Find where the given text appears and provide that cell's center as [X, Y] coordinate. 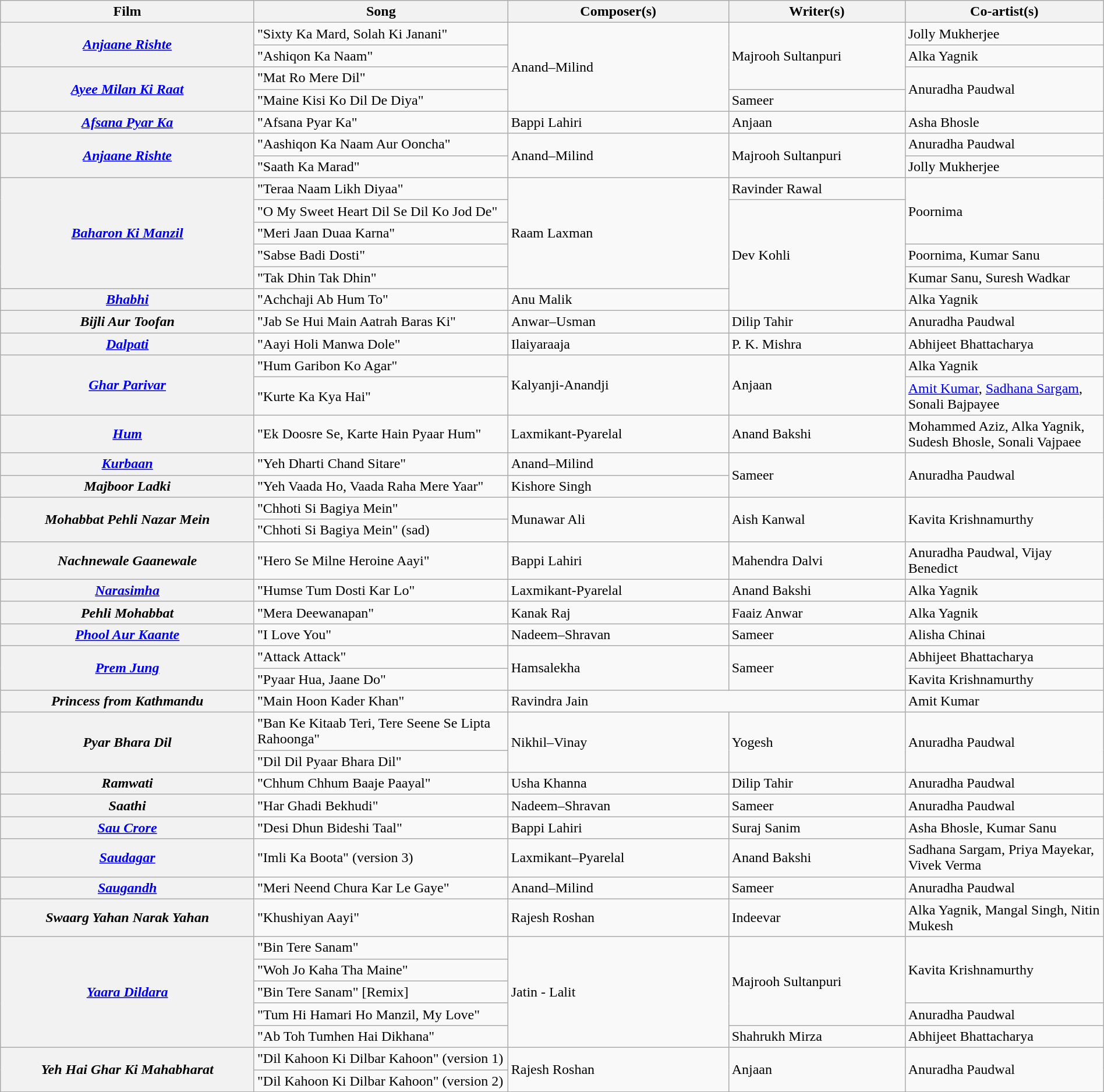
"Yeh Dharti Chand Sitare" [381, 464]
Ravinder Rawal [816, 189]
"Hum Garibon Ko Agar" [381, 366]
"Kurte Ka Kya Hai" [381, 396]
"Mera Deewanapan" [381, 612]
Yaara Dildara [128, 992]
Asha Bhosle, Kumar Sanu [1004, 828]
Aish Kanwal [816, 519]
Film [128, 12]
Narasimha [128, 590]
Poornima [1004, 211]
"Dil Kahoon Ki Dilbar Kahoon" (version 2) [381, 1081]
"Dil Kahoon Ki Dilbar Kahoon" (version 1) [381, 1058]
"Tum Hi Hamari Ho Manzil, My Love" [381, 1014]
Suraj Sanim [816, 828]
Majboor Ladki [128, 486]
Kurbaan [128, 464]
Hum [128, 434]
Sadhana Sargam, Priya Mayekar, Vivek Verma [1004, 858]
"Ban Ke Kitaab Teri, Tere Seene Se Lipta Rahoonga" [381, 731]
"Dil Dil Pyaar Bhara Dil" [381, 761]
"Har Ghadi Bekhudi" [381, 806]
"Ashiqon Ka Naam" [381, 56]
Hamsalekha [618, 668]
Composer(s) [618, 12]
Ilaiyaraaja [618, 344]
"Humse Tum Dosti Kar Lo" [381, 590]
Amit Kumar [1004, 701]
"Desi Dhun Bideshi Taal" [381, 828]
"Chhoti Si Bagiya Mein" (sad) [381, 530]
"Chhum Chhum Baaje Paayal" [381, 783]
Afsana Pyar Ka [128, 122]
Alisha Chinai [1004, 634]
Indeevar [816, 917]
Laxmikant–Pyarelal [618, 858]
"Imli Ka Boota" (version 3) [381, 858]
"Achchaji Ab Hum To" [381, 300]
Pehli Mohabbat [128, 612]
"Sixty Ka Mard, Solah Ki Janani" [381, 34]
Munawar Ali [618, 519]
Poornima, Kumar Sanu [1004, 255]
"Mat Ro Mere Dil" [381, 78]
Ghar Parivar [128, 385]
Ravindra Jain [706, 701]
"Ab Toh Tumhen Hai Dikhana" [381, 1036]
Jatin - Lalit [618, 992]
Saugandh [128, 888]
Baharon Ki Manzil [128, 233]
Faaiz Anwar [816, 612]
Anu Malik [618, 300]
Ayee Milan Ki Raat [128, 89]
P. K. Mishra [816, 344]
"Afsana Pyar Ka" [381, 122]
"Chhoti Si Bagiya Mein" [381, 508]
Bijli Aur Toofan [128, 322]
Kumar Sanu, Suresh Wadkar [1004, 278]
Usha Khanna [618, 783]
Princess from Kathmandu [128, 701]
Swaarg Yahan Narak Yahan [128, 917]
Nachnewale Gaanewale [128, 560]
Dev Kohli [816, 255]
"Khushiyan Aayi" [381, 917]
Kalyanji-Anandji [618, 385]
"Saath Ka Marad" [381, 166]
Writer(s) [816, 12]
Co-artist(s) [1004, 12]
"Meri Neend Chura Kar Le Gaye" [381, 888]
Mahendra Dalvi [816, 560]
"Aashiqon Ka Naam Aur Ooncha" [381, 144]
"Main Hoon Kader Khan" [381, 701]
Kishore Singh [618, 486]
"Tak Dhin Tak Dhin" [381, 278]
Amit Kumar, Sadhana Sargam, Sonali Bajpayee [1004, 396]
"Jab Se Hui Main Aatrah Baras Ki" [381, 322]
"Ek Doosre Se, Karte Hain Pyaar Hum" [381, 434]
"Bin Tere Sanam" [Remix] [381, 992]
Anuradha Paudwal, Vijay Benedict [1004, 560]
Nikhil–Vinay [618, 743]
"Hero Se Milne Heroine Aayi" [381, 560]
"Aayi Holi Manwa Dole" [381, 344]
"Sabse Badi Dosti" [381, 255]
Anwar–Usman [618, 322]
"O My Sweet Heart Dil Se Dil Ko Jod De" [381, 211]
Dalpati [128, 344]
"I Love You" [381, 634]
Prem Jung [128, 668]
Song [381, 12]
Raam Laxman [618, 233]
"Maine Kisi Ko Dil De Diya" [381, 100]
Asha Bhosle [1004, 122]
Saudagar [128, 858]
Sau Crore [128, 828]
Mohabbat Pehli Nazar Mein [128, 519]
"Yeh Vaada Ho, Vaada Raha Mere Yaar" [381, 486]
Phool Aur Kaante [128, 634]
Ramwati [128, 783]
Yeh Hai Ghar Ki Mahabharat [128, 1069]
Kanak Raj [618, 612]
"Attack Attack" [381, 657]
"Bin Tere Sanam" [381, 948]
Mohammed Aziz, Alka Yagnik, Sudesh Bhosle, Sonali Vajpaee [1004, 434]
"Teraa Naam Likh Diyaa" [381, 189]
"Woh Jo Kaha Tha Maine" [381, 970]
Yogesh [816, 743]
"Meri Jaan Duaa Karna" [381, 233]
Bhabhi [128, 300]
"Pyaar Hua, Jaane Do" [381, 679]
Alka Yagnik, Mangal Singh, Nitin Mukesh [1004, 917]
Saathi [128, 806]
Pyar Bhara Dil [128, 743]
Shahrukh Mirza [816, 1036]
